Find where the given text appears and provide that cell's center as (X, Y) coordinate. 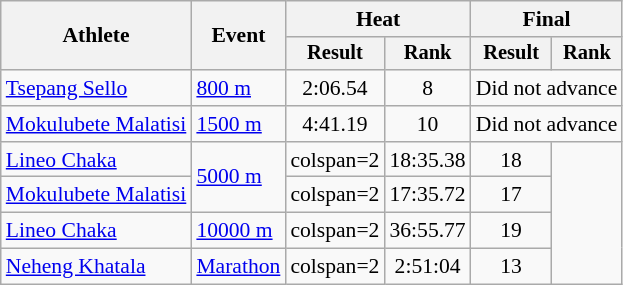
18 (512, 160)
36:55.77 (427, 231)
2:06.54 (334, 88)
Heat (378, 19)
Tsepang Sello (96, 88)
Event (238, 36)
Marathon (238, 267)
10 (427, 124)
10000 m (238, 231)
17 (512, 195)
1500 m (238, 124)
4:41.19 (334, 124)
19 (512, 231)
Neheng Khatala (96, 267)
18:35.38 (427, 160)
2:51:04 (427, 267)
5000 m (238, 178)
Athlete (96, 36)
Final (547, 19)
8 (427, 88)
13 (512, 267)
800 m (238, 88)
17:35.72 (427, 195)
